Scan for the cell matching the given text and deliver its [x, y] coordinate at center. 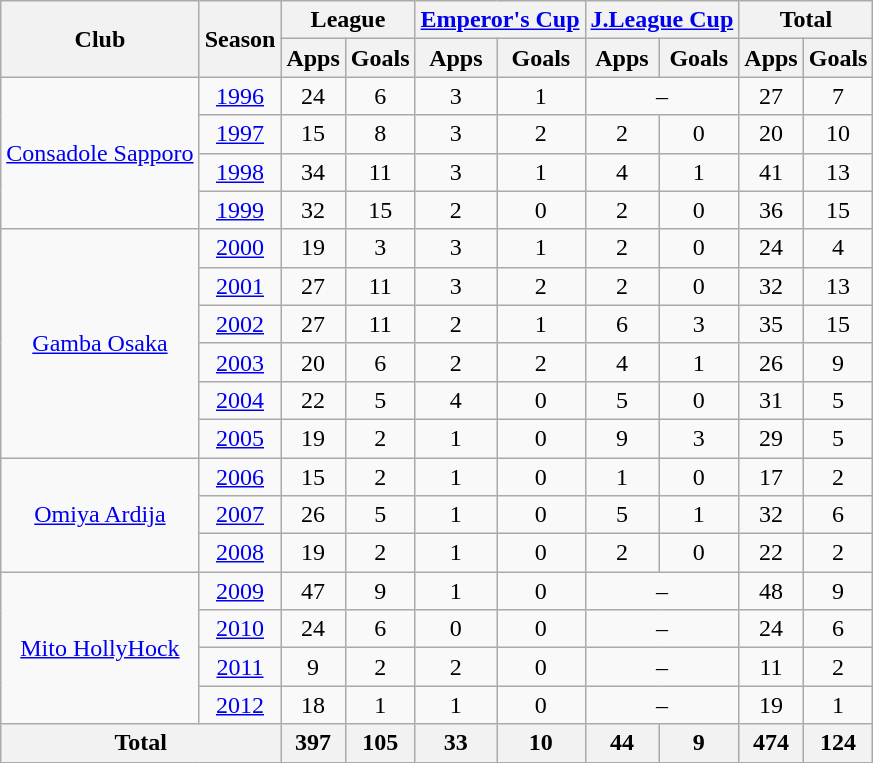
2003 [240, 362]
Mito HollyHock [100, 648]
2005 [240, 438]
1999 [240, 210]
397 [313, 743]
2000 [240, 248]
1997 [240, 134]
474 [771, 743]
Consadole Sapporo [100, 153]
2001 [240, 286]
2004 [240, 400]
124 [838, 743]
2002 [240, 324]
17 [771, 477]
Emperor's Cup [500, 20]
2009 [240, 591]
J.League Cup [662, 20]
2006 [240, 477]
Club [100, 39]
2011 [240, 667]
18 [313, 705]
47 [313, 591]
34 [313, 172]
Season [240, 39]
1996 [240, 96]
35 [771, 324]
105 [380, 743]
1998 [240, 172]
Gamba Osaka [100, 343]
League [348, 20]
31 [771, 400]
2010 [240, 629]
2012 [240, 705]
Omiya Ardija [100, 515]
8 [380, 134]
7 [838, 96]
29 [771, 438]
2007 [240, 515]
41 [771, 172]
2008 [240, 553]
48 [771, 591]
44 [622, 743]
33 [456, 743]
36 [771, 210]
